Find where the given text appears and provide that cell's center as [X, Y] coordinate. 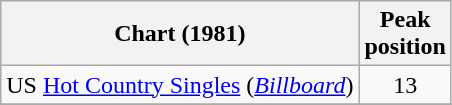
Chart (1981) [180, 34]
US Hot Country Singles (Billboard) [180, 85]
13 [405, 85]
Peakposition [405, 34]
